Extract the [X, Y] coordinate from the center of the cell holding the provided text.  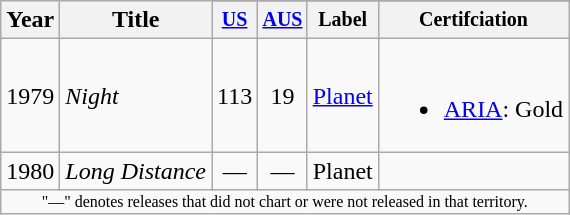
AUS [282, 20]
ARIA: Gold [473, 96]
1979 [30, 96]
Year [30, 20]
Title [136, 20]
113 [235, 96]
US [235, 20]
19 [282, 96]
Long Distance [136, 171]
Label [342, 20]
"—" denotes releases that did not chart or were not released in that territory. [285, 202]
Night [136, 96]
Certifciation [473, 20]
1980 [30, 171]
